Determine the (X, Y) coordinate at the center of the cell enclosing the given text.  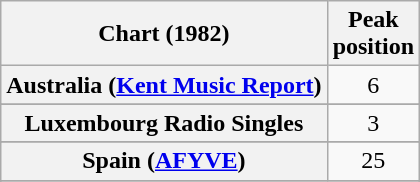
25 (373, 161)
Australia (Kent Music Report) (164, 85)
Peakposition (373, 34)
Chart (1982) (164, 34)
6 (373, 85)
Spain (AFYVE) (164, 161)
Luxembourg Radio Singles (164, 123)
3 (373, 123)
